Extract the [x, y] coordinate from the center of the cell holding the provided text.  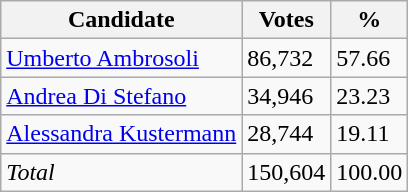
Votes [286, 20]
150,604 [286, 172]
100.00 [370, 172]
57.66 [370, 58]
28,744 [286, 134]
19.11 [370, 134]
% [370, 20]
86,732 [286, 58]
34,946 [286, 96]
23.23 [370, 96]
Total [122, 172]
Candidate [122, 20]
Umberto Ambrosoli [122, 58]
Alessandra Kustermann [122, 134]
Andrea Di Stefano [122, 96]
